Detect which cell encompasses the target text, then output its [x, y] center coordinate. 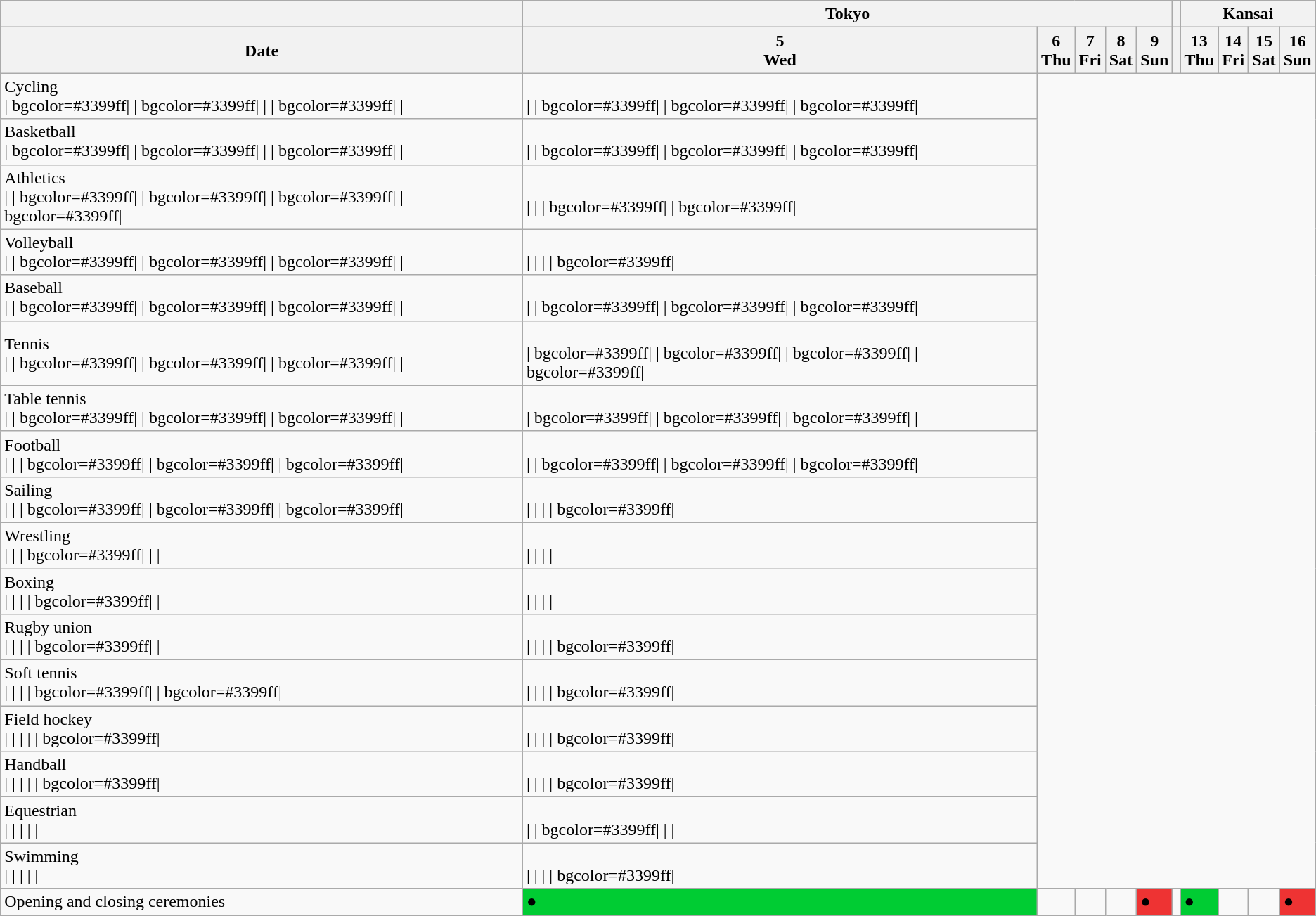
Rugby union| | | | bgcolor=#3399ff| | [262, 637]
| bgcolor=#3399ff| | bgcolor=#3399ff| | bgcolor=#3399ff| | [780, 408]
Tennis| | bgcolor=#3399ff| | bgcolor=#3399ff| | bgcolor=#3399ff| | [262, 353]
Date [262, 51]
13Thu [1199, 51]
Tokyo [847, 14]
Equestrian| | | | | [262, 820]
14Fri [1233, 51]
Kansai [1248, 14]
Opening and closing ceremonies [262, 902]
Football| | | bgcolor=#3399ff| | bgcolor=#3399ff| | bgcolor=#3399ff| [262, 454]
Handball| | | | | bgcolor=#3399ff| [262, 775]
| | | bgcolor=#3399ff| | bgcolor=#3399ff| [780, 197]
5Wed [780, 51]
Boxing| | | | bgcolor=#3399ff| | [262, 591]
9Sun [1154, 51]
6Thu [1056, 51]
Swimming| | | | | [262, 866]
Field hockey| | | | | bgcolor=#3399ff| [262, 728]
Volleyball| | bgcolor=#3399ff| | bgcolor=#3399ff| | bgcolor=#3399ff| | [262, 252]
Baseball| | bgcolor=#3399ff| | bgcolor=#3399ff| | bgcolor=#3399ff| | [262, 298]
Sailing| | | bgcolor=#3399ff| | bgcolor=#3399ff| | bgcolor=#3399ff| [262, 499]
| bgcolor=#3399ff| | bgcolor=#3399ff| | bgcolor=#3399ff| | bgcolor=#3399ff| [780, 353]
Table tennis| | bgcolor=#3399ff| | bgcolor=#3399ff| | bgcolor=#3399ff| | [262, 408]
16Sun [1298, 51]
7Fri [1090, 51]
Wrestling| | | bgcolor=#3399ff| | | [262, 546]
Athletics| | bgcolor=#3399ff| | bgcolor=#3399ff| | bgcolor=#3399ff| | bgcolor=#3399ff| [262, 197]
8Sat [1121, 51]
| | bgcolor=#3399ff| | | [780, 820]
Basketball| bgcolor=#3399ff| | bgcolor=#3399ff| | | bgcolor=#3399ff| | [262, 142]
Cycling| bgcolor=#3399ff| | bgcolor=#3399ff| | | bgcolor=#3399ff| | [262, 96]
Soft tennis| | | | bgcolor=#3399ff| | bgcolor=#3399ff| [262, 683]
15Sat [1264, 51]
